Return (x, y) of the center of cell containing provided text 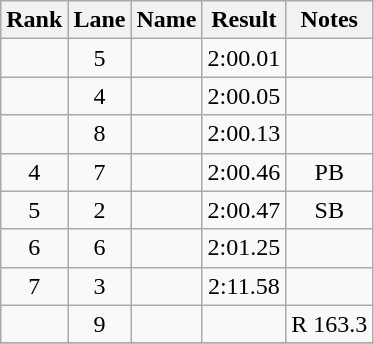
2:01.25 (244, 248)
2:00.05 (244, 96)
2 (100, 210)
9 (100, 324)
Rank (34, 20)
SB (330, 210)
Result (244, 20)
2:00.01 (244, 58)
8 (100, 134)
3 (100, 286)
2:00.46 (244, 172)
Lane (100, 20)
R 163.3 (330, 324)
Name (166, 20)
PB (330, 172)
2:00.47 (244, 210)
2:00.13 (244, 134)
2:11.58 (244, 286)
Notes (330, 20)
